Determine the [X, Y] coordinate at the center of the cell enclosing the given text.  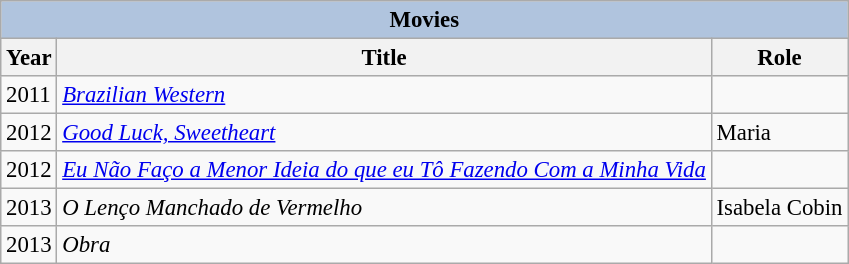
Maria [779, 133]
Year [29, 58]
O Lenço Manchado de Vermelho [384, 208]
Brazilian Western [384, 95]
Good Luck, Sweetheart [384, 133]
2011 [29, 95]
Eu Não Faço a Menor Ideia do que eu Tô Fazendo Com a Minha Vida [384, 170]
Title [384, 58]
Isabela Cobin [779, 208]
Obra [384, 245]
Role [779, 58]
Movies [424, 20]
